Capture the cell that displays the provided text and extract its (x, y) central coordinate. 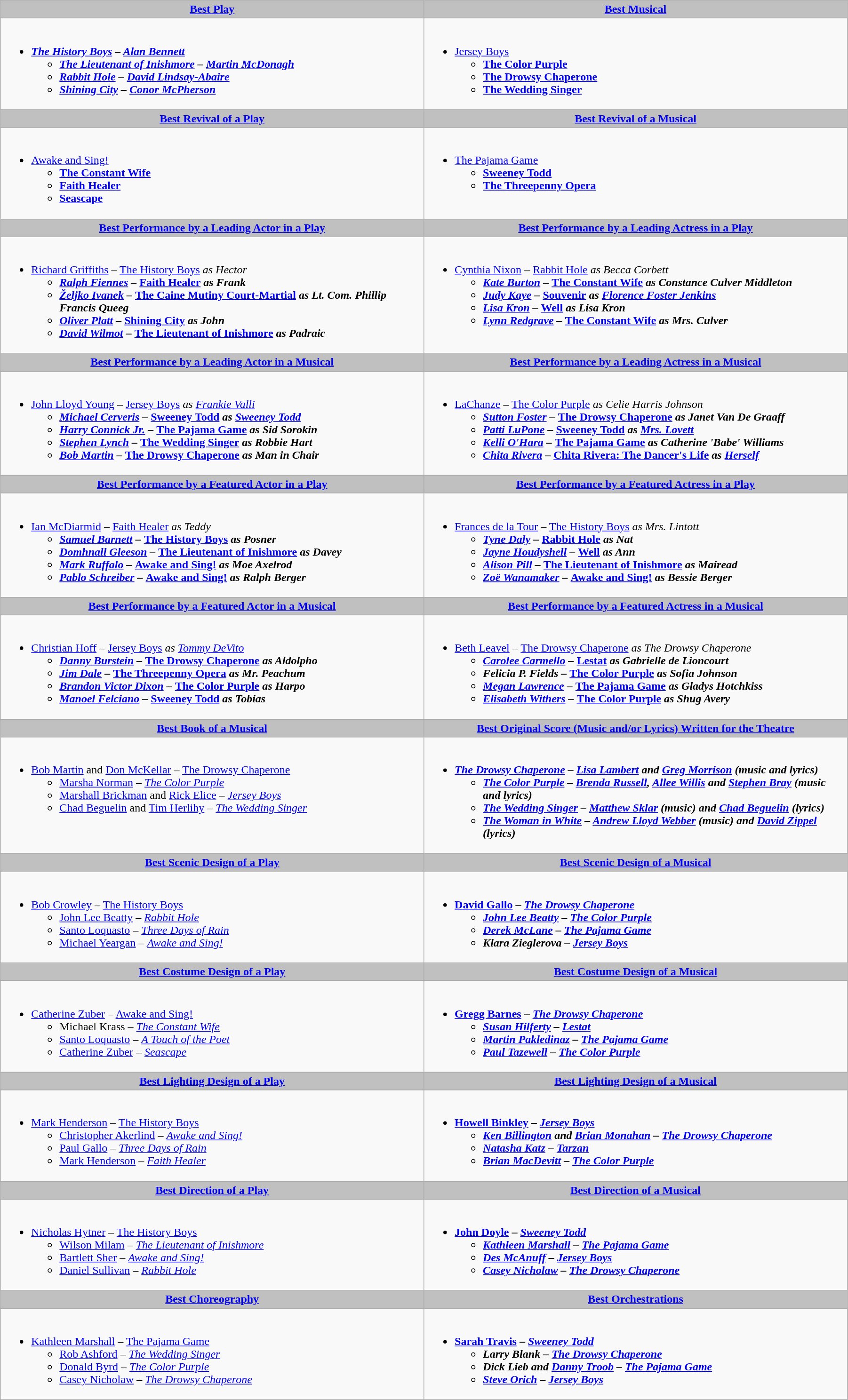
Best Play (212, 9)
Best Performance by a Featured Actress in a Play (636, 484)
Best Lighting Design of a Play (212, 1081)
Bob Crowley – The History BoysJohn Lee Beatty – Rabbit HoleSanto Loquasto – Three Days of RainMichael Yeargan – Awake and Sing! (212, 917)
Best Scenic Design of a Play (212, 863)
Best Costume Design of a Musical (636, 972)
Best Original Score (Music and/or Lyrics) Written for the Theatre (636, 728)
Gregg Barnes – The Drowsy ChaperoneSusan Hilferty – LestatMartin Pakledinaz – The Pajama GamePaul Tazewell – The Color Purple (636, 1026)
Kathleen Marshall – The Pajama GameRob Ashford – The Wedding SingerDonald Byrd – The Color PurpleCasey Nicholaw – The Drowsy Chaperone (212, 1354)
Best Revival of a Musical (636, 119)
Best Revival of a Play (212, 119)
Best Performance by a Leading Actor in a Musical (212, 362)
Catherine Zuber – Awake and Sing!Michael Krass – The Constant WifeSanto Loquasto – A Touch of the PoetCatherine Zuber – Seascape (212, 1026)
David Gallo – The Drowsy ChaperoneJohn Lee Beatty – The Color PurpleDerek McLane – The Pajama GameKlara Zieglerova – Jersey Boys (636, 917)
John Doyle – Sweeney ToddKathleen Marshall – The Pajama GameDes McAnuff – Jersey BoysCasey Nicholaw – The Drowsy Chaperone (636, 1245)
Best Performance by a Leading Actor in a Play (212, 228)
Best Choreography (212, 1299)
Best Scenic Design of a Musical (636, 863)
Nicholas Hytner – The History BoysWilson Milam – The Lieutenant of InishmoreBartlett Sher – Awake and Sing!Daniel Sullivan – Rabbit Hole (212, 1245)
Best Performance by a Featured Actor in a Musical (212, 606)
Best Lighting Design of a Musical (636, 1081)
Jersey BoysThe Color PurpleThe Drowsy ChaperoneThe Wedding Singer (636, 64)
The History Boys – Alan BennettThe Lieutenant of Inishmore – Martin McDonaghRabbit Hole – David Lindsay-AbaireShining City – Conor McPherson (212, 64)
Sarah Travis – Sweeney ToddLarry Blank – The Drowsy ChaperoneDick Lieb and Danny Troob – The Pajama GameSteve Orich – Jersey Boys (636, 1354)
Best Performance by a Featured Actress in a Musical (636, 606)
Best Performance by a Featured Actor in a Play (212, 484)
Best Direction of a Play (212, 1190)
Howell Binkley – Jersey BoysKen Billington and Brian Monahan – The Drowsy ChaperoneNatasha Katz – TarzanBrian MacDevitt – The Color Purple (636, 1136)
Best Book of a Musical (212, 728)
Best Costume Design of a Play (212, 972)
Best Musical (636, 9)
Mark Henderson – The History BoysChristopher Akerlind – Awake and Sing!Paul Gallo – Three Days of RainMark Henderson – Faith Healer (212, 1136)
Best Orchestrations (636, 1299)
Best Performance by a Leading Actress in a Play (636, 228)
Best Performance by a Leading Actress in a Musical (636, 362)
The Pajama GameSweeney ToddThe Threepenny Opera (636, 173)
Awake and Sing!The Constant WifeFaith HealerSeascape (212, 173)
Best Direction of a Musical (636, 1190)
